Output the [x, y] coordinate of the center of the cell containing the given text.  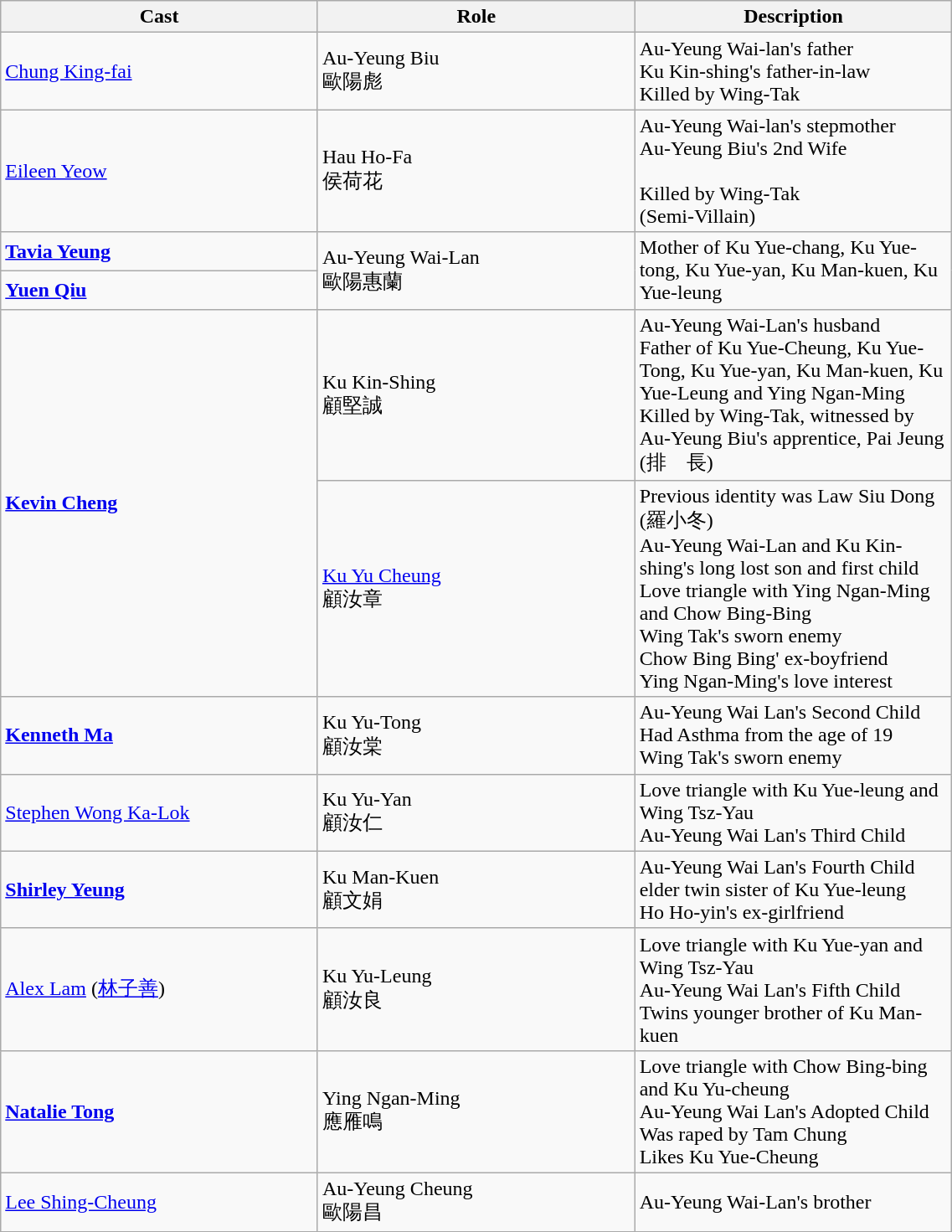
Ku Yu-Leung顧汝良 [476, 989]
Hau Ho-Fa侯荷花 [476, 171]
Kevin Cheng [159, 503]
Au-Yeung Biu歐陽彪 [476, 71]
Au-Yeung Wai Lan's Second Child Had Asthma from the age of 19 Wing Tak's sworn enemy [794, 735]
Au-Yeung Wai-Lan's brother [794, 1202]
Stephen Wong Ka-Lok [159, 812]
Kenneth Ma [159, 735]
Au-Yeung Wai Lan's Fourth Child elder twin sister of Ku Yue-leung Ho Ho-yin's ex-girlfriend [794, 889]
Love triangle with Chow Bing-bing and Ku Yu-cheung Au-Yeung Wai Lan's Adopted Child Was raped by Tam Chung Likes Ku Yue-Cheung [794, 1111]
Alex Lam (林子善) [159, 989]
Shirley Yeung [159, 889]
Ku Yu Cheung 顧汝章 [476, 590]
Role [476, 17]
Yuen Qiu [159, 290]
Ku Yu-Tong顧汝棠 [476, 735]
Ku Man-Kuen顧文娟 [476, 889]
Ying Ngan-Ming應雁鳴 [476, 1111]
Ku Kin-Shing顧堅誠 [476, 395]
Ku Yu-Yan顧汝仁 [476, 812]
Au-Yeung Cheung歐陽昌 [476, 1202]
Love triangle with Ku Yue-yan and Wing Tsz-Yau Au-Yeung Wai Lan's Fifth Child Twins younger brother of Ku Man-kuen [794, 989]
Chung King-fai [159, 71]
Tavia Yeung [159, 251]
Description [794, 17]
Au-Yeung Wai-Lan歐陽惠蘭 [476, 271]
Love triangle with Ku Yue-leung and Wing Tsz-Yau Au-Yeung Wai Lan's Third Child [794, 812]
Mother of Ku Yue-chang, Ku Yue-tong, Ku Yue-yan, Ku Man-kuen, Ku Yue-leung [794, 271]
Au-Yeung Wai-lan's father Ku Kin-shing's father-in-law Killed by Wing-Tak [794, 71]
Au-Yeung Wai-lan's stepmother Au-Yeung Biu's 2nd Wife Killed by Wing-Tak (Semi-Villain) [794, 171]
Eileen Yeow [159, 171]
Cast [159, 17]
Lee Shing-Cheung [159, 1202]
Natalie Tong [159, 1111]
